Return (x, y) of the center of cell containing provided text 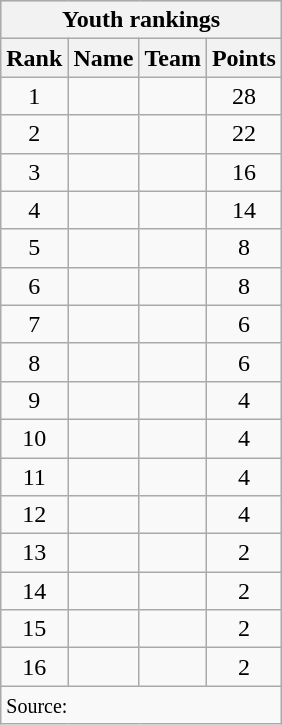
11 (34, 477)
9 (34, 400)
28 (244, 96)
Name (104, 58)
Source: (142, 705)
1 (34, 96)
Rank (34, 58)
12 (34, 515)
7 (34, 324)
5 (34, 248)
Team (173, 58)
10 (34, 438)
Points (244, 58)
15 (34, 629)
22 (244, 134)
13 (34, 553)
Youth rankings (142, 20)
3 (34, 172)
